Identify which cell holds the provided text, then report its [x, y] central coordinate. 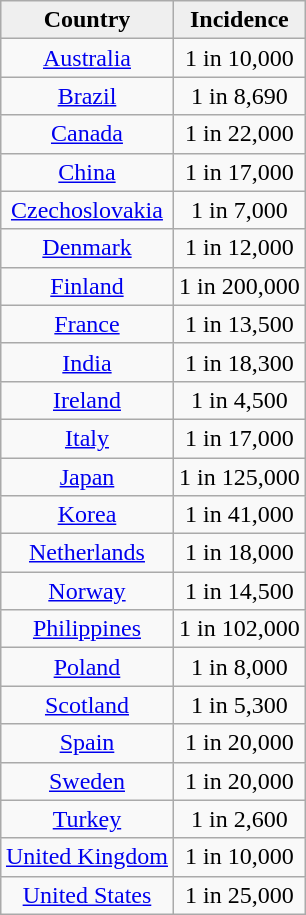
India [86, 362]
Norway [86, 591]
China [86, 172]
France [86, 324]
Canada [86, 134]
1 in 125,000 [240, 477]
United Kingdom [86, 857]
1 in 41,000 [240, 515]
Incidence [240, 20]
Poland [86, 667]
United States [86, 895]
Japan [86, 477]
Brazil [86, 96]
1 in 102,000 [240, 629]
1 in 2,600 [240, 819]
1 in 22,000 [240, 134]
1 in 18,000 [240, 553]
Australia [86, 58]
1 in 5,300 [240, 705]
1 in 8,690 [240, 96]
Korea [86, 515]
Denmark [86, 248]
Czechoslovakia [86, 210]
Italy [86, 438]
Spain [86, 743]
1 in 12,000 [240, 248]
1 in 13,500 [240, 324]
Country [86, 20]
Finland [86, 286]
1 in 7,000 [240, 210]
1 in 8,000 [240, 667]
1 in 18,300 [240, 362]
Philippines [86, 629]
Ireland [86, 400]
Netherlands [86, 553]
1 in 25,000 [240, 895]
Turkey [86, 819]
1 in 200,000 [240, 286]
1 in 14,500 [240, 591]
Scotland [86, 705]
1 in 4,500 [240, 400]
Sweden [86, 781]
